Scan for the cell matching the given text and deliver its (x, y) coordinate at center. 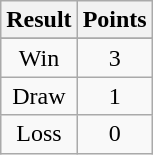
Draw (39, 96)
Loss (39, 134)
Win (39, 58)
0 (114, 134)
Points (114, 20)
3 (114, 58)
1 (114, 96)
Result (39, 20)
